Return [X, Y] of the center of cell containing provided text 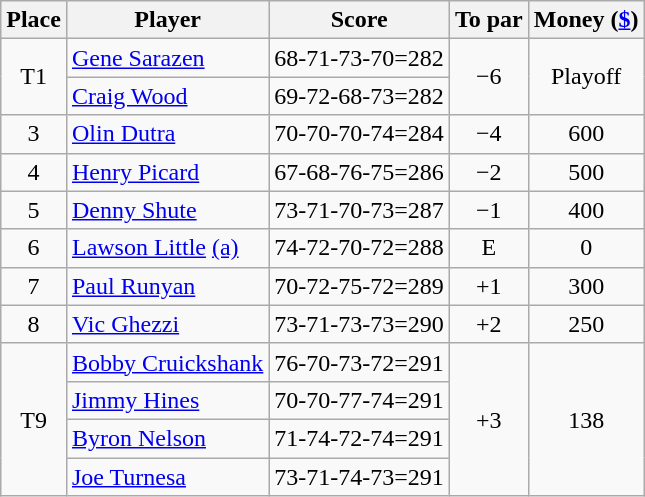
400 [586, 210]
Gene Sarazen [167, 58]
Place [34, 20]
70-70-70-74=284 [360, 134]
76-70-73-72=291 [360, 362]
E [488, 248]
4 [34, 172]
70-72-75-72=289 [360, 286]
Money ($) [586, 20]
3 [34, 134]
−4 [488, 134]
8 [34, 324]
70-70-77-74=291 [360, 400]
Jimmy Hines [167, 400]
500 [586, 172]
73-71-70-73=287 [360, 210]
+2 [488, 324]
+1 [488, 286]
Vic Ghezzi [167, 324]
5 [34, 210]
Paul Runyan [167, 286]
Byron Nelson [167, 438]
250 [586, 324]
Craig Wood [167, 96]
+3 [488, 419]
Playoff [586, 77]
Lawson Little (a) [167, 248]
−1 [488, 210]
T1 [34, 77]
Bobby Cruickshank [167, 362]
7 [34, 286]
67-68-76-75=286 [360, 172]
69-72-68-73=282 [360, 96]
138 [586, 419]
71-74-72-74=291 [360, 438]
73-71-73-73=290 [360, 324]
−2 [488, 172]
−6 [488, 77]
T9 [34, 419]
Score [360, 20]
To par [488, 20]
73-71-74-73=291 [360, 477]
Joe Turnesa [167, 477]
0 [586, 248]
600 [586, 134]
6 [34, 248]
74-72-70-72=288 [360, 248]
Henry Picard [167, 172]
300 [586, 286]
Olin Dutra [167, 134]
Player [167, 20]
Denny Shute [167, 210]
68-71-73-70=282 [360, 58]
